Pinpoint the cell where the given text exists, returning its [X, Y] midpoint coordinate. 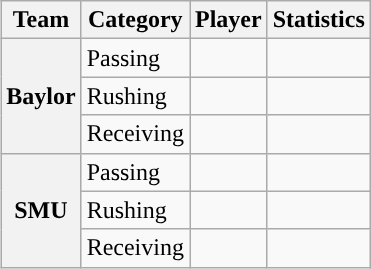
Baylor [41, 96]
Team [41, 20]
Statistics [318, 20]
Player [229, 20]
Category [135, 20]
SMU [41, 210]
